Extract the (X, Y) coordinate from the center of the cell holding the provided text.  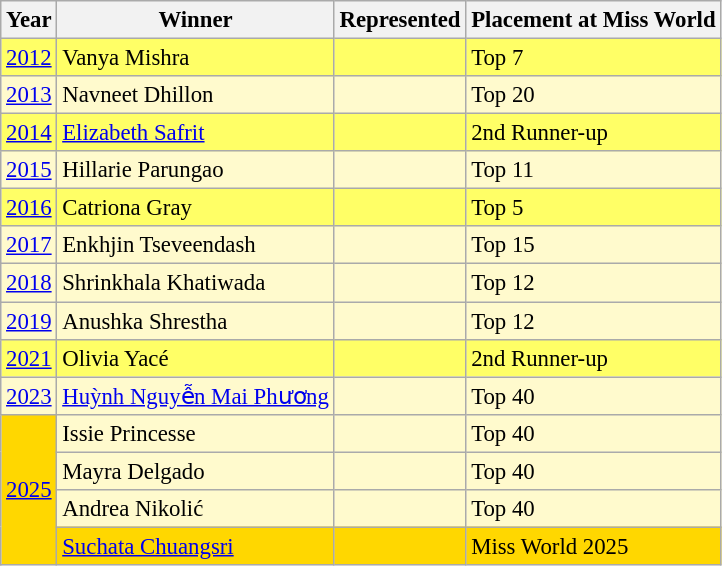
Anushka Shrestha (196, 321)
2023 (29, 396)
Andrea Nikolić (196, 509)
Huỳnh Nguyễn Mai Phương (196, 396)
Hillarie Parungao (196, 170)
Navneet Dhillon (196, 95)
2019 (29, 321)
Olivia Yacé (196, 358)
Top 20 (594, 95)
2014 (29, 133)
Enkhjin Tseveendash (196, 245)
2017 (29, 245)
Top 15 (594, 245)
Placement at Miss World (594, 20)
Year (29, 20)
Elizabeth Safrit (196, 133)
Top 5 (594, 208)
Suchata Chuangsri (196, 546)
Mayra Delgado (196, 471)
Represented (400, 20)
2018 (29, 283)
2015 (29, 170)
Issie Princesse (196, 433)
2013 (29, 95)
2016 (29, 208)
2012 (29, 58)
Top 11 (594, 170)
Top 7 (594, 58)
Catriona Gray (196, 208)
Vanya Mishra (196, 58)
2025 (29, 489)
Miss World 2025 (594, 546)
2021 (29, 358)
Winner (196, 20)
Shrinkhala Khatiwada (196, 283)
